Provide the [x, y] coordinate of the cell's center where the given text is located.  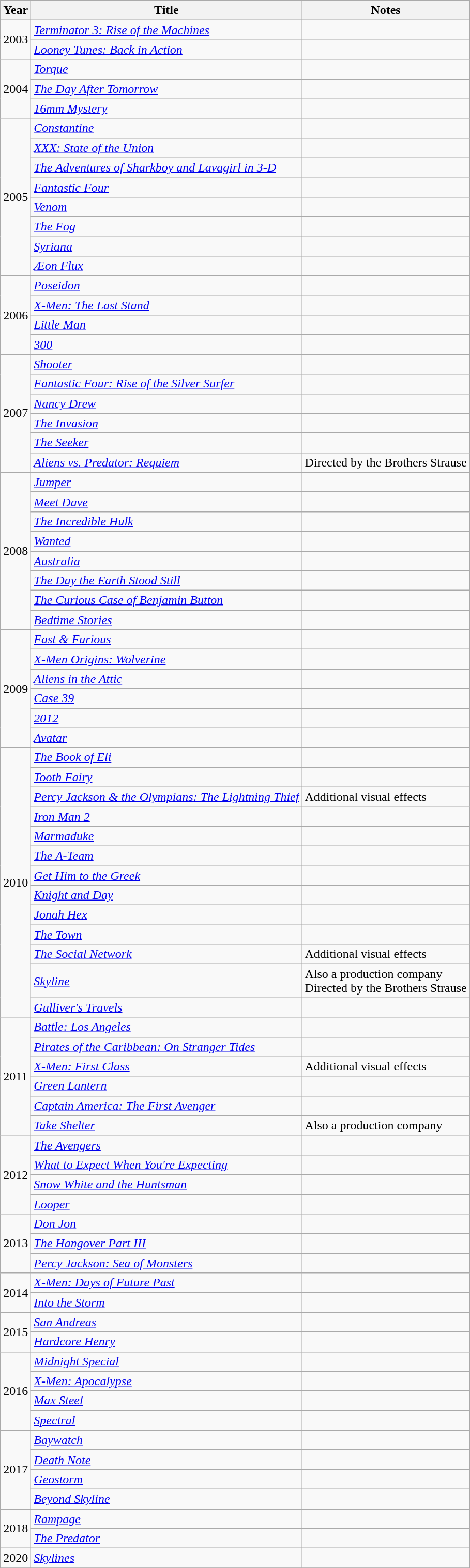
Into the Storm [166, 1302]
X-Men: Days of Future Past [166, 1283]
2017 [16, 1469]
Don Jon [166, 1224]
Directed by the Brothers Strause [386, 462]
Get Him to the Greek [166, 876]
Green Lantern [166, 1086]
X-Men: Apocalypse [166, 1381]
Battle: Los Angeles [166, 1027]
Bedtime Stories [166, 620]
16mm Mystery [166, 108]
Syriana [166, 246]
Hardcore Henry [166, 1342]
The Invasion [166, 423]
San Andreas [166, 1322]
Beyond Skyline [166, 1499]
Wanted [166, 541]
The Fog [166, 226]
2005 [16, 197]
Nancy Drew [166, 403]
Iron Man 2 [166, 816]
Venom [166, 207]
2006 [16, 315]
Spectral [166, 1420]
Fantastic Four [166, 187]
Skylines [166, 1558]
Avatar [166, 738]
2004 [16, 89]
2014 [16, 1293]
Shooter [166, 364]
What to Expect When You're Expecting [166, 1165]
The Day After Tomorrow [166, 89]
The Book of Eli [166, 757]
The Incredible Hulk [166, 521]
Captain America: The First Avenger [166, 1106]
Australia [166, 561]
2020 [16, 1558]
2008 [16, 551]
2011 [16, 1076]
Notes [386, 10]
Terminator 3: Rise of the Machines [166, 30]
Case 39 [166, 698]
2010 [16, 882]
Knight and Day [166, 895]
The Seeker [166, 443]
Aliens vs. Predator: Requiem [166, 462]
2016 [16, 1391]
Looney Tunes: Back in Action [166, 50]
2018 [16, 1528]
The Hangover Part III [166, 1244]
Jonah Hex [166, 915]
Constantine [166, 128]
Percy Jackson & the Olympians: The Lightning Thief [166, 797]
Fantastic Four: Rise of the Silver Surfer [166, 384]
Torque [166, 69]
Year [16, 10]
Gulliver's Travels [166, 1007]
Baywatch [166, 1440]
Death Note [166, 1460]
Meet Dave [166, 502]
Little Man [166, 325]
Fast & Furious [166, 640]
Æon Flux [166, 266]
Poseidon [166, 286]
Tooth Fairy [166, 777]
Rampage [166, 1518]
The Day the Earth Stood Still [166, 581]
The Adventures of Sharkboy and Lavagirl in 3-D [166, 167]
Pirates of the Caribbean: On Stranger Tides [166, 1047]
The A-Team [166, 856]
X-Men Origins: Wolverine [166, 659]
X-Men: First Class [166, 1066]
X-Men: The Last Stand [166, 305]
2003 [16, 40]
2007 [16, 413]
The Avengers [166, 1145]
2013 [16, 1244]
300 [166, 345]
Midnight Special [166, 1361]
Aliens in the Attic [166, 679]
Also a production companyDirected by the Brothers Strause [386, 981]
The Social Network [166, 954]
The Town [166, 935]
The Curious Case of Benjamin Button [166, 600]
The Predator [166, 1539]
2009 [16, 689]
Also a production company [386, 1125]
XXX: State of the Union [166, 148]
Jumper [166, 482]
Title [166, 10]
2015 [16, 1332]
Geostorm [166, 1479]
Skyline [166, 981]
Percy Jackson: Sea of Monsters [166, 1263]
Marmaduke [166, 836]
Looper [166, 1204]
Take Shelter [166, 1125]
Max Steel [166, 1401]
Snow White and the Huntsman [166, 1184]
